Scan for the cell matching the given text and deliver its (x, y) coordinate at center. 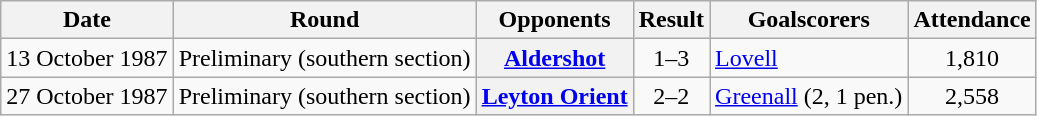
1–3 (671, 58)
Goalscorers (809, 20)
Leyton Orient (554, 96)
Opponents (554, 20)
Aldershot (554, 58)
Date (87, 20)
2–2 (671, 96)
13 October 1987 (87, 58)
Greenall (2, 1 pen.) (809, 96)
2,558 (972, 96)
Result (671, 20)
Lovell (809, 58)
27 October 1987 (87, 96)
1,810 (972, 58)
Round (324, 20)
Attendance (972, 20)
